For the text-containing cell, return its midpoint in [x, y] coordinate format. 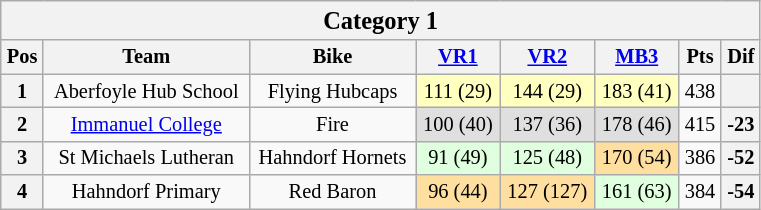
Fire [332, 124]
Pos [22, 57]
Flying Hubcaps [332, 91]
Red Baron [332, 192]
170 (54) [637, 158]
Hahndorf Primary [146, 192]
VR2 [548, 57]
178 (46) [637, 124]
Hahndorf Hornets [332, 158]
2 [22, 124]
161 (63) [637, 192]
183 (41) [637, 91]
4 [22, 192]
125 (48) [548, 158]
Category 1 [381, 20]
96 (44) [458, 192]
100 (40) [458, 124]
1 [22, 91]
-23 [740, 124]
415 [700, 124]
-54 [740, 192]
3 [22, 158]
MB3 [637, 57]
Dif [740, 57]
111 (29) [458, 91]
386 [700, 158]
Pts [700, 57]
384 [700, 192]
Aberfoyle Hub School [146, 91]
438 [700, 91]
Bike [332, 57]
Team [146, 57]
144 (29) [548, 91]
St Michaels Lutheran [146, 158]
-52 [740, 158]
VR1 [458, 57]
137 (36) [548, 124]
Immanuel College [146, 124]
91 (49) [458, 158]
127 (127) [548, 192]
